For the text-containing cell, return its midpoint in [x, y] coordinate format. 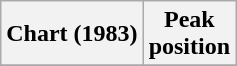
Peakposition [189, 34]
Chart (1983) [72, 34]
